Find where the given text appears and provide that cell's center as (X, Y) coordinate. 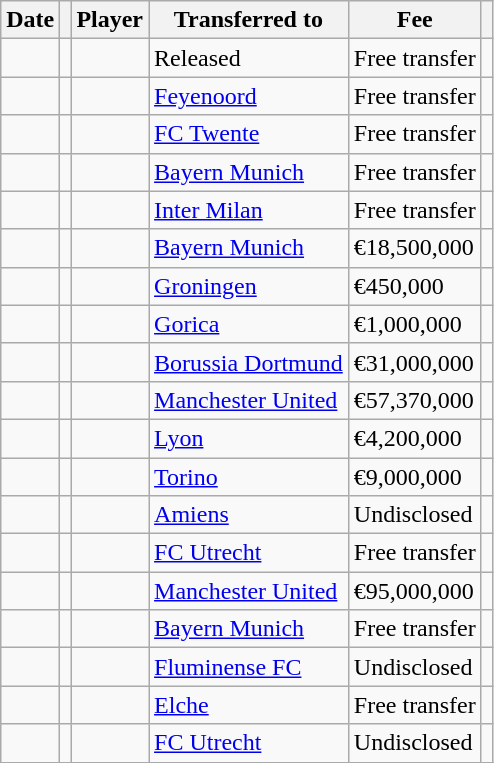
Feyenoord (249, 96)
Fee (414, 20)
€31,000,000 (414, 362)
€9,000,000 (414, 477)
Inter Milan (249, 210)
Date (30, 20)
€18,500,000 (414, 248)
Lyon (249, 438)
Transferred to (249, 20)
Torino (249, 477)
€1,000,000 (414, 324)
Fluminense FC (249, 667)
Elche (249, 705)
€57,370,000 (414, 400)
FC Twente (249, 134)
€450,000 (414, 286)
Released (249, 58)
€4,200,000 (414, 438)
Gorica (249, 324)
Borussia Dortmund (249, 362)
Player (110, 20)
Groningen (249, 286)
Amiens (249, 515)
€95,000,000 (414, 591)
